From the cell containing the given text, extract its center point as (x, y) coordinate. 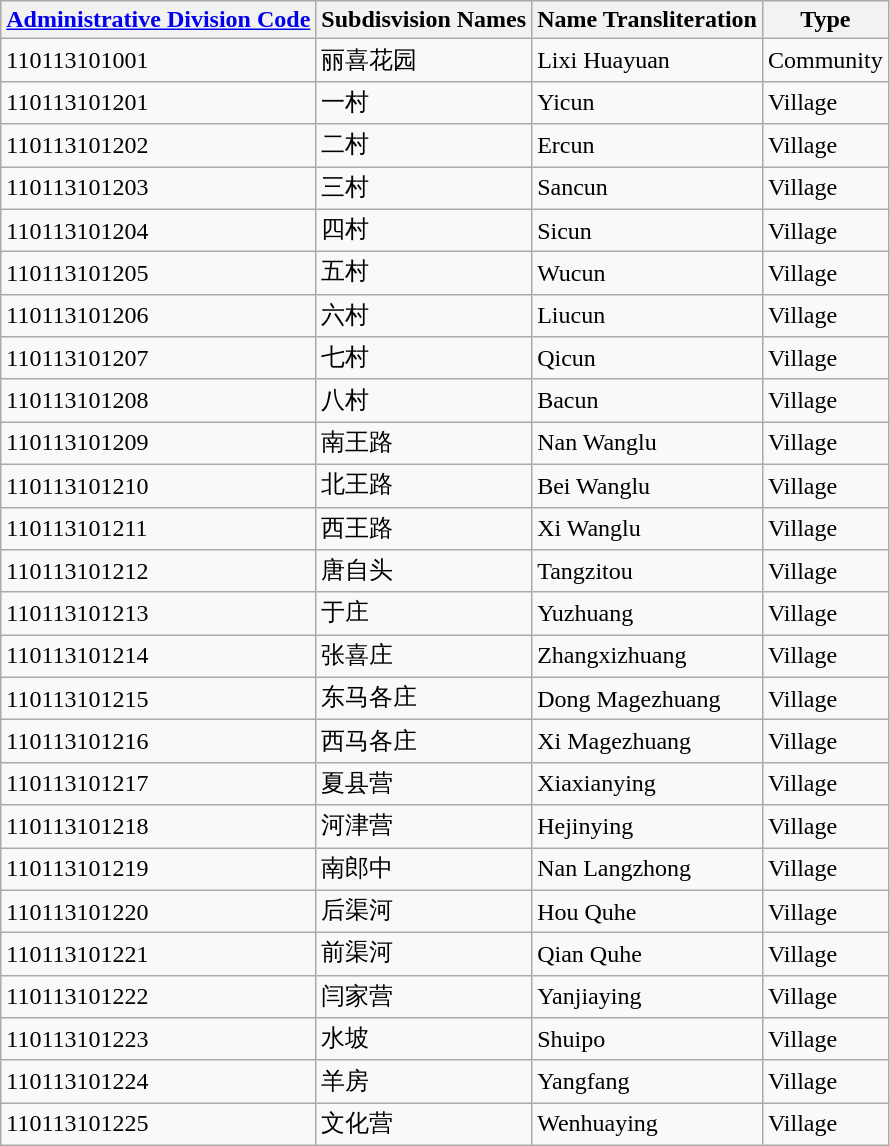
六村 (424, 316)
二村 (424, 146)
Yuzhuang (648, 614)
110113101203 (158, 188)
Name Transliteration (648, 20)
110113101224 (158, 1082)
Type (825, 20)
Xiaxianying (648, 784)
110113101222 (158, 996)
Nan Langzhong (648, 870)
110113101212 (158, 572)
110113101207 (158, 358)
七村 (424, 358)
羊房 (424, 1082)
Subdisvision Names (424, 20)
Yicun (648, 102)
110113101205 (158, 274)
南郎中 (424, 870)
文化营 (424, 1124)
前渠河 (424, 954)
Qicun (648, 358)
110113101223 (158, 1040)
西马各庄 (424, 742)
110113101206 (158, 316)
110113101213 (158, 614)
夏县营 (424, 784)
110113101221 (158, 954)
Xi Magezhuang (648, 742)
110113101220 (158, 912)
Dong Magezhuang (648, 698)
Shuipo (648, 1040)
后渠河 (424, 912)
Liucun (648, 316)
110113101208 (158, 400)
三村 (424, 188)
Tangzitou (648, 572)
Lixi Huayuan (648, 60)
110113101215 (158, 698)
110113101201 (158, 102)
110113101210 (158, 486)
Xi Wanglu (648, 528)
于庄 (424, 614)
河津营 (424, 826)
110113101216 (158, 742)
Administrative Division Code (158, 20)
五村 (424, 274)
110113101218 (158, 826)
丽喜花园 (424, 60)
Hou Quhe (648, 912)
Community (825, 60)
北王路 (424, 486)
110113101202 (158, 146)
110113101001 (158, 60)
南王路 (424, 444)
水坡 (424, 1040)
Zhangxizhuang (648, 656)
Qian Quhe (648, 954)
110113101214 (158, 656)
Nan Wanglu (648, 444)
Sancun (648, 188)
张喜庄 (424, 656)
闫家营 (424, 996)
唐自头 (424, 572)
Bacun (648, 400)
110113101217 (158, 784)
110113101225 (158, 1124)
四村 (424, 230)
八村 (424, 400)
Hejinying (648, 826)
110113101209 (158, 444)
Wucun (648, 274)
东马各庄 (424, 698)
Bei Wanglu (648, 486)
Sicun (648, 230)
110113101219 (158, 870)
110113101211 (158, 528)
Yanjiaying (648, 996)
Yangfang (648, 1082)
Wenhuaying (648, 1124)
110113101204 (158, 230)
Ercun (648, 146)
西王路 (424, 528)
一村 (424, 102)
